Locate the cell with the specified text and output its [X, Y] center coordinate. 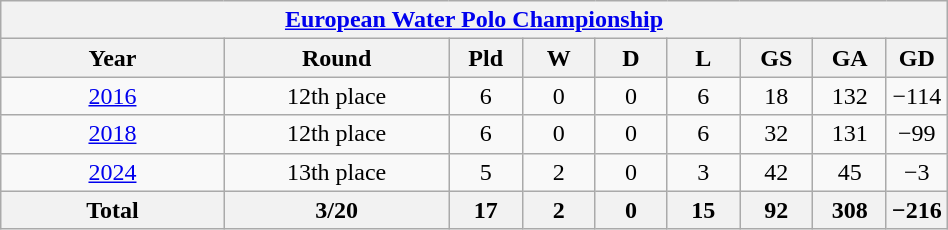
−114 [916, 96]
17 [486, 210]
Total [112, 210]
2024 [112, 172]
42 [776, 172]
Pld [486, 58]
15 [704, 210]
L [704, 58]
13th place [336, 172]
3/20 [336, 210]
308 [850, 210]
32 [776, 134]
GS [776, 58]
−99 [916, 134]
132 [850, 96]
18 [776, 96]
GD [916, 58]
−216 [916, 210]
D [631, 58]
5 [486, 172]
2018 [112, 134]
W [558, 58]
European Water Polo Championship [474, 20]
3 [704, 172]
−3 [916, 172]
GA [850, 58]
92 [776, 210]
2016 [112, 96]
131 [850, 134]
45 [850, 172]
Round [336, 58]
Year [112, 58]
